Capture the cell that displays the provided text and extract its (X, Y) central coordinate. 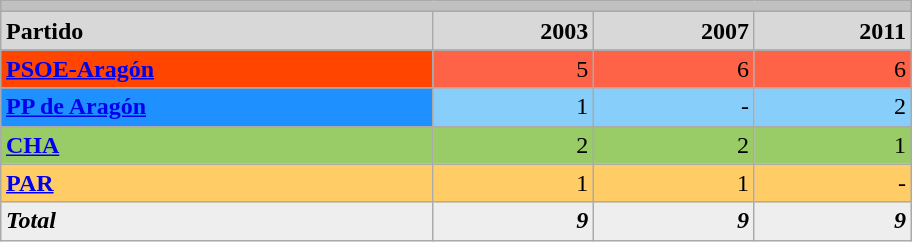
Partido (216, 31)
2003 (514, 31)
2011 (832, 31)
2007 (674, 31)
5 (514, 69)
Total (216, 221)
PAR (216, 183)
PSOE-Aragón (216, 69)
PP de Aragón (216, 107)
CHA (216, 145)
